Find where the given text appears and provide that cell's center as [x, y] coordinate. 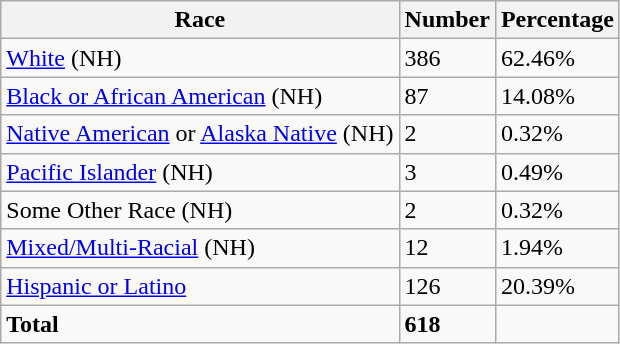
Black or African American (NH) [200, 96]
12 [447, 248]
3 [447, 172]
Hispanic or Latino [200, 286]
20.39% [557, 286]
0.49% [557, 172]
Mixed/Multi-Racial (NH) [200, 248]
618 [447, 324]
14.08% [557, 96]
Some Other Race (NH) [200, 210]
126 [447, 286]
Percentage [557, 20]
386 [447, 58]
62.46% [557, 58]
Race [200, 20]
1.94% [557, 248]
Native American or Alaska Native (NH) [200, 134]
Pacific Islander (NH) [200, 172]
Number [447, 20]
87 [447, 96]
Total [200, 324]
White (NH) [200, 58]
